Output the [X, Y] coordinate of the center of the cell containing the given text.  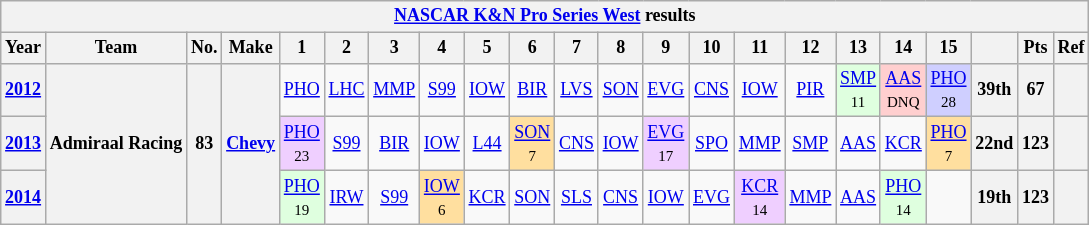
9 [666, 48]
4 [442, 48]
12 [810, 48]
2014 [24, 197]
39th [994, 90]
7 [577, 48]
22nd [994, 144]
11 [760, 48]
L44 [487, 144]
IRW [346, 197]
PHO14 [903, 197]
2 [346, 48]
EVG17 [666, 144]
SON7 [532, 144]
PHO19 [302, 197]
14 [903, 48]
Pts [1036, 48]
LVS [577, 90]
2013 [24, 144]
PHO28 [948, 90]
15 [948, 48]
6 [532, 48]
IOW6 [442, 197]
13 [858, 48]
3 [394, 48]
SLS [577, 197]
PHO [302, 90]
Make [251, 48]
2012 [24, 90]
No. [204, 48]
Admiraal Racing [116, 144]
8 [620, 48]
AASDNQ [903, 90]
SMP [810, 144]
83 [204, 144]
1 [302, 48]
Ref [1071, 48]
NASCAR K&N Pro Series West results [545, 16]
LHC [346, 90]
Team [116, 48]
10 [712, 48]
PIR [810, 90]
SMP11 [858, 90]
PHO7 [948, 144]
Chevy [251, 144]
19th [994, 197]
PHO23 [302, 144]
5 [487, 48]
SPO [712, 144]
67 [1036, 90]
Year [24, 48]
KCR14 [760, 197]
